Return the (X, Y) coordinate for the center point of the cell that contains the specified text.  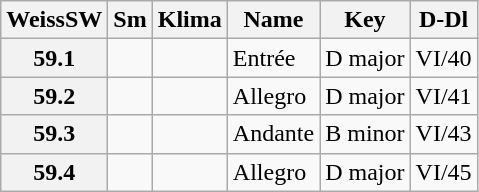
VI/43 (444, 134)
59.2 (54, 96)
VI/45 (444, 172)
Key (365, 20)
59.1 (54, 58)
59.3 (54, 134)
WeissSW (54, 20)
59.4 (54, 172)
Name (273, 20)
Entrée (273, 58)
D-Dl (444, 20)
B minor (365, 134)
VI/40 (444, 58)
VI/41 (444, 96)
Andante (273, 134)
Klima (190, 20)
Sm (130, 20)
